Detect which cell encompasses the target text, then output its [x, y] center coordinate. 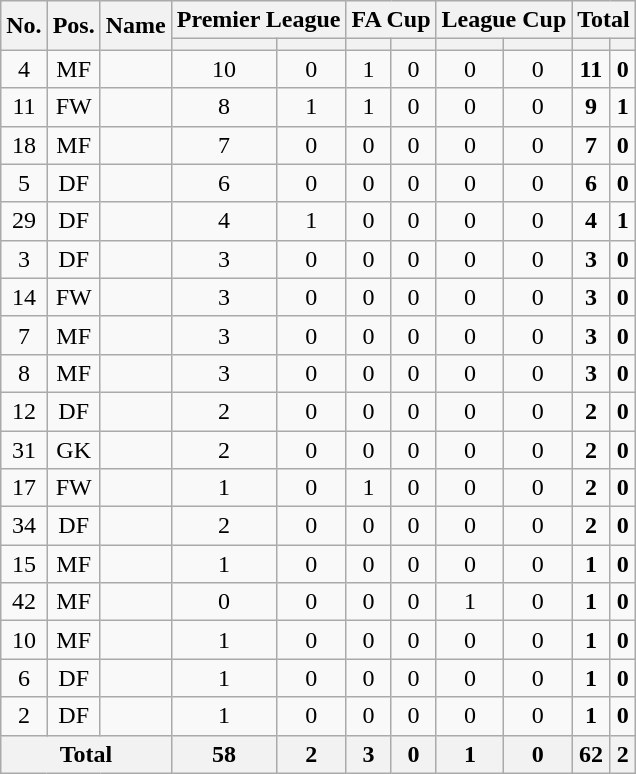
18 [24, 145]
FA Cup [391, 20]
Premier League [258, 20]
Pos. [74, 26]
GK [74, 449]
17 [24, 488]
14 [24, 297]
42 [24, 602]
34 [24, 526]
15 [24, 564]
62 [591, 754]
No. [24, 26]
9 [591, 107]
29 [24, 221]
5 [24, 183]
31 [24, 449]
Name [136, 26]
58 [224, 754]
12 [24, 411]
League Cup [504, 20]
